Search for the cell housing the specified text and yield its (x, y) center coordinate. 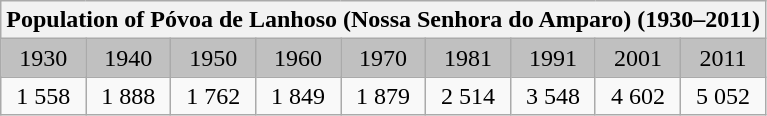
1 888 (128, 96)
2011 (722, 58)
1 849 (298, 96)
3 548 (554, 96)
1991 (554, 58)
1950 (214, 58)
1 762 (214, 96)
1 558 (44, 96)
1940 (128, 58)
2001 (638, 58)
1970 (384, 58)
5 052 (722, 96)
4 602 (638, 96)
1960 (298, 58)
Population of Póvoa de Lanhoso (Nossa Senhora do Amparo) (1930–2011) (384, 20)
1981 (468, 58)
1930 (44, 58)
1 879 (384, 96)
2 514 (468, 96)
